Return [x, y] of the center of cell containing provided text 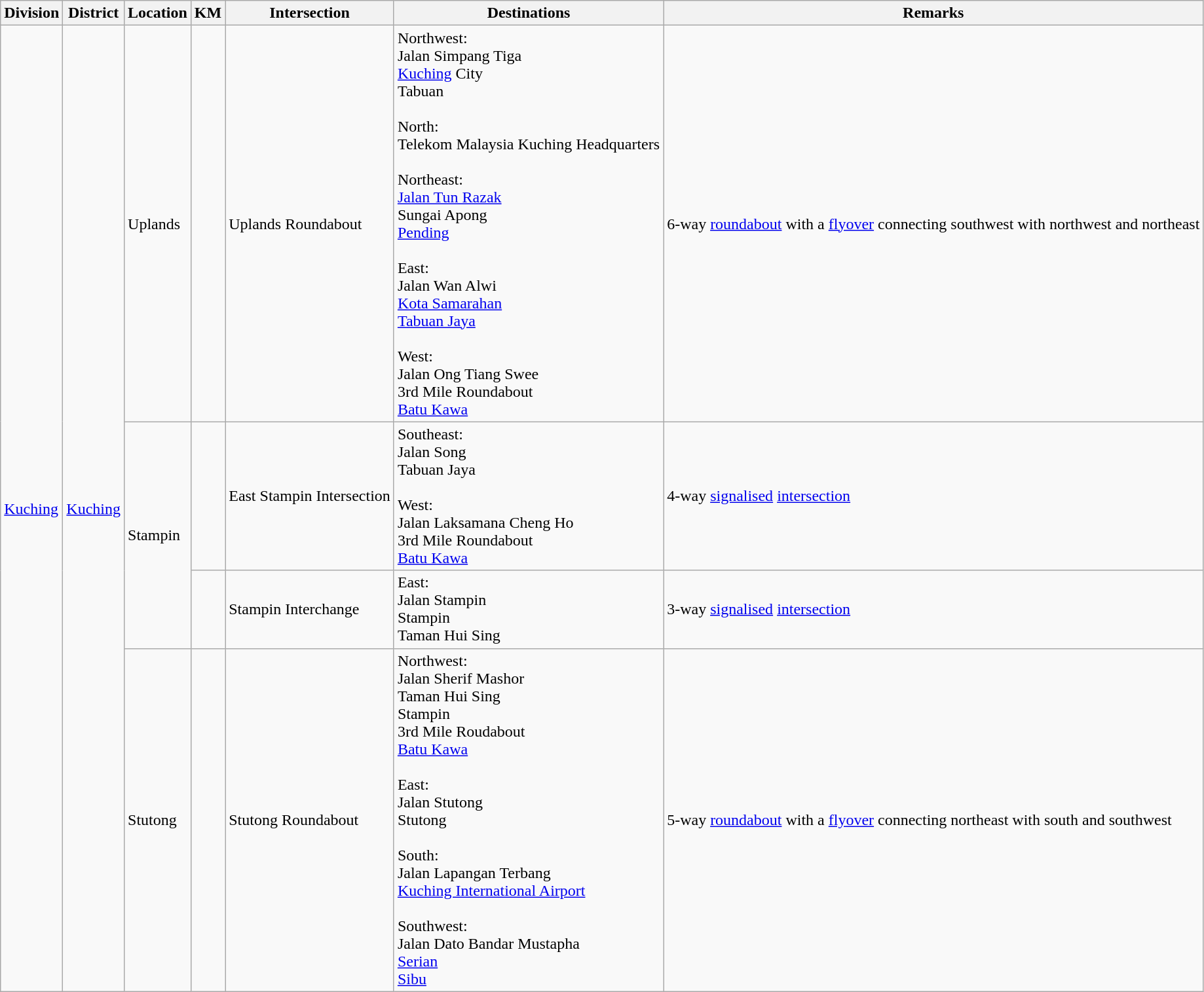
Stutong [158, 820]
3-way signalised intersection [933, 609]
Location [158, 13]
Remarks [933, 13]
Stampin Interchange [310, 609]
4-way signalised intersection [933, 496]
6-way roundabout with a flyover connecting southwest with northwest and northeast [933, 224]
Division [31, 13]
Southeast:Jalan SongTabuan JayaWest:Jalan Laksamana Cheng Ho3rd Mile Roundabout Batu Kawa [528, 496]
East:Jalan StampinStampinTaman Hui Sing [528, 609]
District [94, 13]
Intersection [310, 13]
Uplands [158, 224]
Destinations [528, 13]
East Stampin Intersection [310, 496]
Uplands Roundabout [310, 224]
KM [208, 13]
5-way roundabout with a flyover connecting northeast with south and southwest [933, 820]
Stampin [158, 535]
Stutong Roundabout [310, 820]
